Find where the given text appears and provide that cell's center as [X, Y] coordinate. 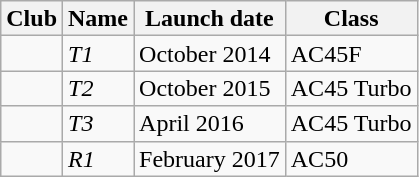
T3 [98, 124]
February 2017 [210, 158]
October 2015 [210, 88]
Club [32, 18]
Launch date [210, 18]
AC45F [351, 54]
October 2014 [210, 54]
Name [98, 18]
T1 [98, 54]
T2 [98, 88]
Class [351, 18]
R1 [98, 158]
April 2016 [210, 124]
AC50 [351, 158]
